Determine the [X, Y] coordinate at the center of the cell enclosing the given text.  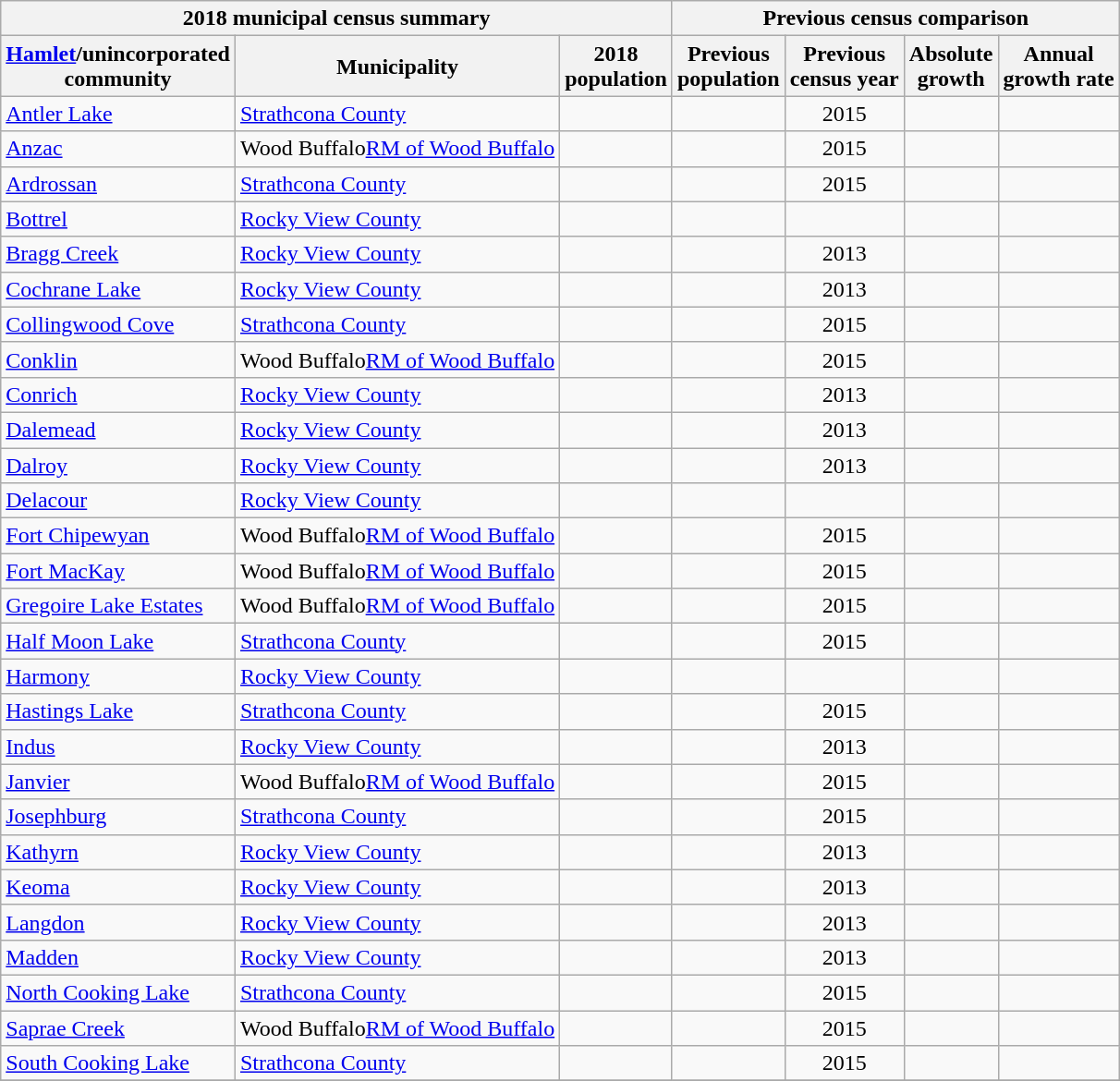
Bragg Creek [118, 254]
Madden [118, 957]
Josephburg [118, 817]
Hamlet/unincorporatedcommunity [118, 67]
Fort Chipewyan [118, 536]
Bottrel [118, 219]
Previous census comparison [895, 18]
Antler Lake [118, 114]
Dalemead [118, 430]
Keoma [118, 887]
Conklin [118, 359]
Absolutegrowth [951, 67]
Indus [118, 747]
Municipality [397, 67]
Hastings Lake [118, 711]
Previouscensus year [845, 67]
Cochrane Lake [118, 289]
Previouspopulation [728, 67]
Anzac [118, 149]
Conrich [118, 395]
Gregoire Lake Estates [118, 606]
North Cooking Lake [118, 992]
Harmony [118, 676]
Collingwood Cove [118, 324]
Annualgrowth rate [1059, 67]
Fort MacKay [118, 571]
South Cooking Lake [118, 1063]
Saprae Creek [118, 1028]
Ardrossan [118, 184]
2018population [616, 67]
Half Moon Lake [118, 641]
Delacour [118, 501]
Dalroy [118, 465]
Janvier [118, 782]
Kathyrn [118, 852]
2018 municipal census summary [336, 18]
Langdon [118, 922]
